Return [x, y] of the center of cell containing provided text 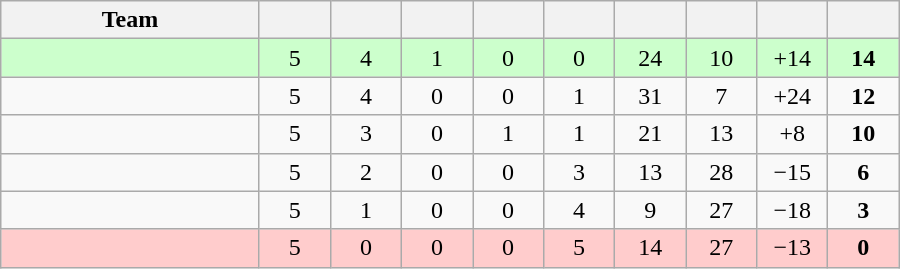
+14 [792, 58]
2 [366, 172]
+24 [792, 96]
24 [650, 58]
6 [864, 172]
−15 [792, 172]
+8 [792, 134]
28 [722, 172]
−13 [792, 248]
9 [650, 210]
12 [864, 96]
7 [722, 96]
−18 [792, 210]
31 [650, 96]
21 [650, 134]
Team [130, 20]
